Capture the cell that displays the provided text and extract its (x, y) central coordinate. 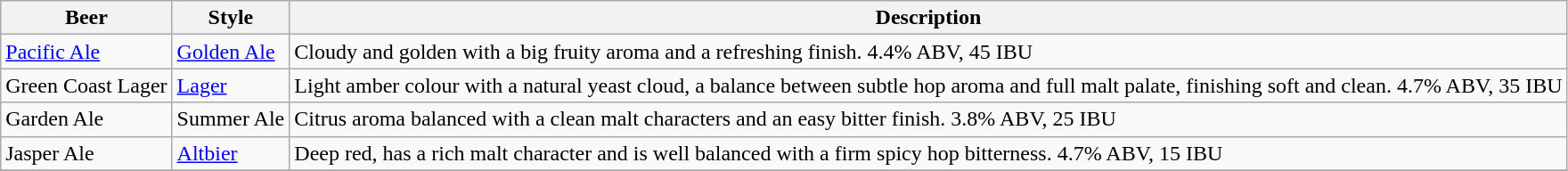
Golden Ale (231, 52)
Summer Ale (231, 119)
Pacific Ale (86, 52)
Altbier (231, 153)
Lager (231, 85)
Beer (86, 18)
Light amber colour with a natural yeast cloud, a balance between subtle hop aroma and full malt palate, finishing soft and clean. 4.7% ABV, 35 IBU (928, 85)
Deep red, has a rich malt character and is well balanced with a firm spicy hop bitterness. 4.7% ABV, 15 IBU (928, 153)
Cloudy and golden with a big fruity aroma and a refreshing finish. 4.4% ABV, 45 IBU (928, 52)
Citrus aroma balanced with a clean malt characters and an easy bitter finish. 3.8% ABV, 25 IBU (928, 119)
Description (928, 18)
Style (231, 18)
Jasper Ale (86, 153)
Green Coast Lager (86, 85)
Garden Ale (86, 119)
